Identify which cell holds the provided text, then report its (x, y) central coordinate. 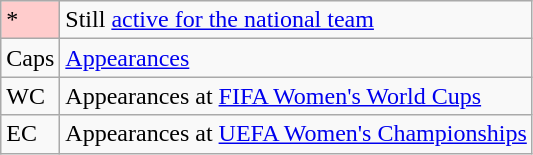
Caps (30, 58)
Still active for the national team (296, 20)
Appearances at UEFA Women's Championships (296, 134)
WC (30, 96)
Appearances at FIFA Women's World Cups (296, 96)
EC (30, 134)
* (30, 20)
Appearances (296, 58)
